Identify which cell holds the provided text, then report its [x, y] central coordinate. 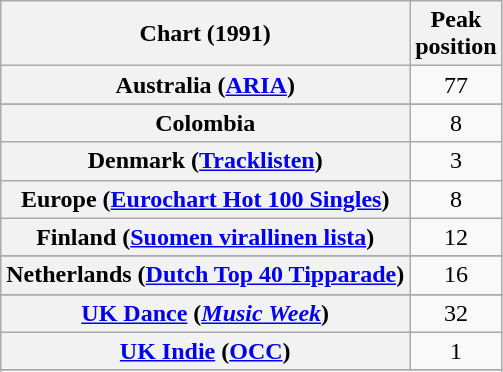
Denmark (Tracklisten) [206, 161]
Finland (Suomen virallinen lista) [206, 237]
3 [456, 161]
32 [456, 313]
77 [456, 85]
16 [456, 275]
Netherlands (Dutch Top 40 Tipparade) [206, 275]
12 [456, 237]
UK Indie (OCC) [206, 351]
Peakposition [456, 34]
UK Dance (Music Week) [206, 313]
Colombia [206, 123]
1 [456, 351]
Australia (ARIA) [206, 85]
Europe (Eurochart Hot 100 Singles) [206, 199]
Chart (1991) [206, 34]
